Find where the given text appears and provide that cell's center as (X, Y) coordinate. 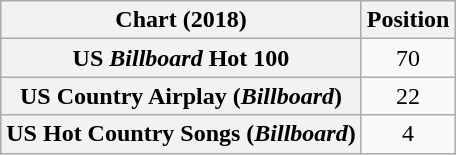
Position (408, 20)
US Hot Country Songs (Billboard) (181, 134)
22 (408, 96)
4 (408, 134)
US Billboard Hot 100 (181, 58)
Chart (2018) (181, 20)
70 (408, 58)
US Country Airplay (Billboard) (181, 96)
